Determine the (X, Y) coordinate at the center of the cell enclosing the given text.  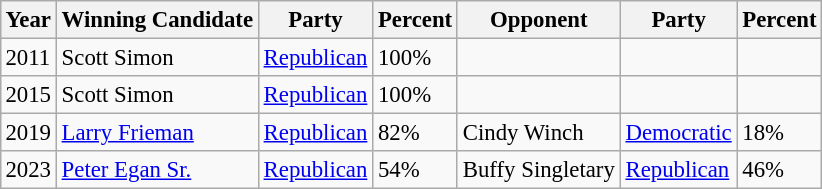
Peter Egan Sr. (157, 170)
18% (780, 133)
Cindy Winch (538, 133)
2019 (28, 133)
54% (416, 170)
46% (780, 170)
Larry Frieman (157, 133)
2023 (28, 170)
Buffy Singletary (538, 170)
Opponent (538, 20)
2015 (28, 95)
Democratic (678, 133)
Year (28, 20)
Winning Candidate (157, 20)
2011 (28, 57)
82% (416, 133)
